Identify which cell holds the provided text, then report its [x, y] central coordinate. 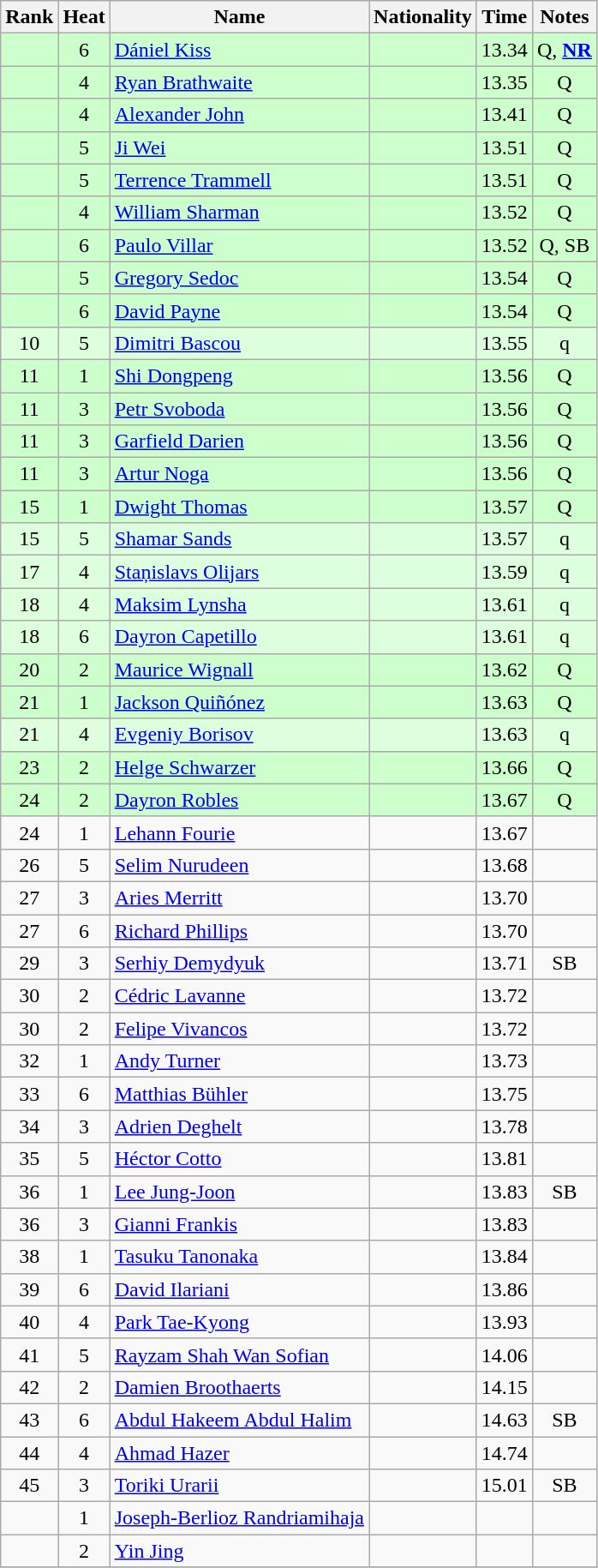
Dayron Robles [239, 800]
Lehann Fourie [239, 832]
42 [29, 1387]
Evgeniy Borisov [239, 735]
Petr Svoboda [239, 409]
Tasuku Tanonaka [239, 1257]
Alexander John [239, 115]
Rayzam Shah Wan Sofian [239, 1355]
14.74 [504, 1453]
Aries Merritt [239, 898]
44 [29, 1453]
Artur Noga [239, 474]
Shi Dongpeng [239, 375]
David Payne [239, 310]
Gianni Frankis [239, 1224]
Notes [564, 17]
13.75 [504, 1094]
15.01 [504, 1486]
13.71 [504, 964]
William Sharman [239, 213]
14.06 [504, 1355]
Ahmad Hazer [239, 1453]
Name [239, 17]
Time [504, 17]
Nationality [423, 17]
Héctor Cotto [239, 1159]
13.59 [504, 572]
35 [29, 1159]
Felipe Vivancos [239, 1029]
Dwight Thomas [239, 507]
13.34 [504, 50]
13.84 [504, 1257]
Gregory Sedoc [239, 278]
Serhiy Demydyuk [239, 964]
Yin Jing [239, 1551]
Damien Broothaerts [239, 1387]
David Ilariani [239, 1289]
Joseph-Berlioz Randriamihaja [239, 1518]
Richard Phillips [239, 930]
14.63 [504, 1420]
13.81 [504, 1159]
14.15 [504, 1387]
17 [29, 572]
13.55 [504, 343]
Ji Wei [239, 147]
23 [29, 767]
13.86 [504, 1289]
Dayron Capetillo [239, 637]
Rank [29, 17]
13.68 [504, 865]
39 [29, 1289]
Ryan Brathwaite [239, 82]
Andy Turner [239, 1061]
13.35 [504, 82]
Jackson Quiñónez [239, 702]
33 [29, 1094]
Maksim Lynsha [239, 604]
Q, SB [564, 245]
Cédric Lavanne [239, 996]
Lee Jung-Joon [239, 1192]
38 [29, 1257]
Selim Nurudeen [239, 865]
Q, NR [564, 50]
41 [29, 1355]
13.78 [504, 1126]
Shamar Sands [239, 539]
Maurice Wignall [239, 670]
13.62 [504, 670]
32 [29, 1061]
13.41 [504, 115]
13.73 [504, 1061]
45 [29, 1486]
Staņislavs Olijars [239, 572]
Helge Schwarzer [239, 767]
Terrence Trammell [239, 180]
Abdul Hakeem Abdul Halim [239, 1420]
34 [29, 1126]
20 [29, 670]
13.93 [504, 1322]
Paulo Villar [239, 245]
26 [29, 865]
Dimitri Bascou [239, 343]
40 [29, 1322]
Park Tae-Kyong [239, 1322]
Matthias Bühler [239, 1094]
Adrien Deghelt [239, 1126]
10 [29, 343]
29 [29, 964]
43 [29, 1420]
Garfield Darien [239, 442]
13.66 [504, 767]
Toriki Urarii [239, 1486]
Heat [84, 17]
Dániel Kiss [239, 50]
